Extract the (X, Y) coordinate from the center of the cell holding the provided text.  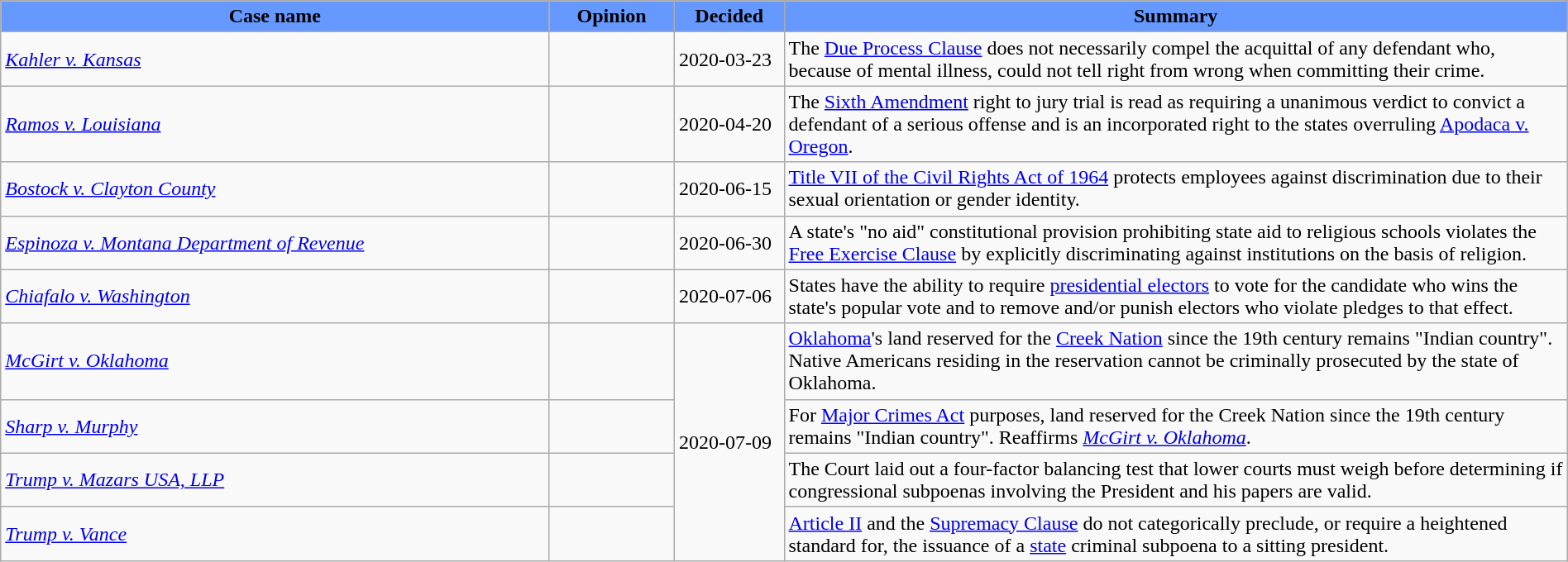
Espinoza v. Montana Department of Revenue (275, 243)
2020-07-09 (729, 441)
Summary (1176, 17)
Chiafalo v. Washington (275, 296)
Case name (275, 17)
Trump v. Vance (275, 534)
Trump v. Mazars USA, LLP (275, 479)
Bostock v. Clayton County (275, 188)
Ramos v. Louisiana (275, 124)
Kahler v. Kansas (275, 60)
Decided (729, 17)
Title VII of the Civil Rights Act of 1964 protects employees against discrimination due to their sexual orientation or gender identity. (1176, 188)
2020-04-20 (729, 124)
2020-06-15 (729, 188)
2020-07-06 (729, 296)
McGirt v. Oklahoma (275, 361)
2020-06-30 (729, 243)
Sharp v. Murphy (275, 426)
Opinion (612, 17)
For Major Crimes Act purposes, land reserved for the Creek Nation since the 19th century remains "Indian country". Reaffirms McGirt v. Oklahoma. (1176, 426)
2020-03-23 (729, 60)
